For the text-containing cell, return its midpoint in [x, y] coordinate format. 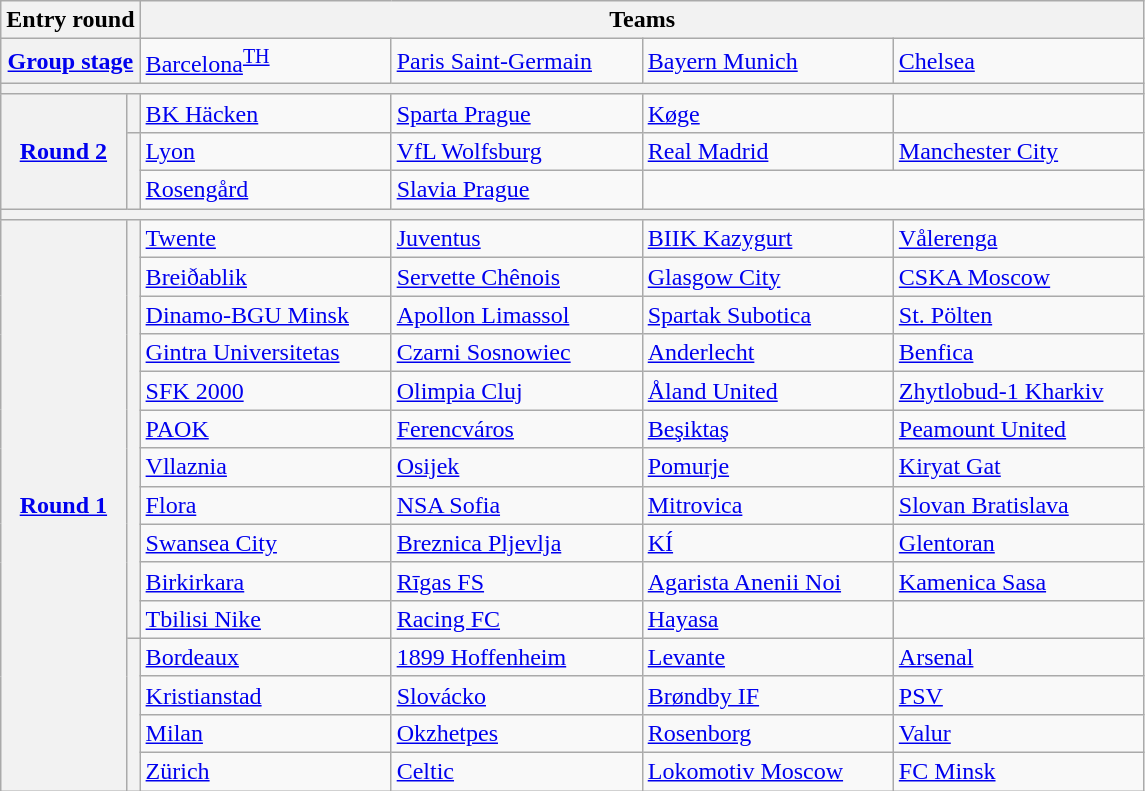
BK Häcken [266, 113]
Valur [1018, 733]
Breznica Pljevlja [516, 543]
Rosenborg [768, 733]
Manchester City [1018, 151]
Hayasa [768, 619]
Slovácko [516, 695]
Gintra Universitetas [266, 353]
Vllaznia [266, 467]
Peamount United [1018, 429]
SFK 2000 [266, 391]
Kristianstad [266, 695]
Kiryat Gat [1018, 467]
Okzhetpes [516, 733]
PSV [1018, 695]
Racing FC [516, 619]
Chelsea [1018, 62]
Entry round [70, 20]
Tbilisi Nike [266, 619]
Zhytlobud-1 Kharkiv [1018, 391]
Brøndby IF [768, 695]
Swansea City [266, 543]
Paris Saint-Germain [516, 62]
Rosengård [266, 190]
Glasgow City [768, 277]
Twente [266, 239]
Apollon Limassol [516, 315]
BarcelonaTH [266, 62]
Bayern Munich [768, 62]
Mitrovica [768, 505]
Bordeaux [266, 657]
Flora [266, 505]
Breiðablik [266, 277]
Osijek [516, 467]
BIIK Kazygurt [768, 239]
Round 1 [64, 506]
Beşiktaş [768, 429]
Levante [768, 657]
FC Minsk [1018, 772]
NSA Sofia [516, 505]
Anderlecht [768, 353]
Rīgas FS [516, 581]
Celtic [516, 772]
Servette Chênois [516, 277]
Sparta Prague [516, 113]
VfL Wolfsburg [516, 151]
KÍ [768, 543]
St. Pölten [1018, 315]
Pomurje [768, 467]
Czarni Sosnowiec [516, 353]
CSKA Moscow [1018, 277]
PAOK [266, 429]
Kamenica Sasa [1018, 581]
Åland United [768, 391]
Glentoran [1018, 543]
Ferencváros [516, 429]
Juventus [516, 239]
Teams [642, 20]
Zürich [266, 772]
Milan [266, 733]
Agarista Anenii Noi [768, 581]
Benfica [1018, 353]
Slovan Bratislava [1018, 505]
Arsenal [1018, 657]
Real Madrid [768, 151]
Vålerenga [1018, 239]
Olimpia Cluj [516, 391]
Lokomotiv Moscow [768, 772]
Spartak Subotica [768, 315]
Dinamo-BGU Minsk [266, 315]
1899 Hoffenheim [516, 657]
Group stage [70, 62]
Lyon [266, 151]
Round 2 [64, 151]
Slavia Prague [516, 190]
Birkirkara [266, 581]
Køge [768, 113]
